Extract the [X, Y] coordinate from the center of the cell holding the provided text.  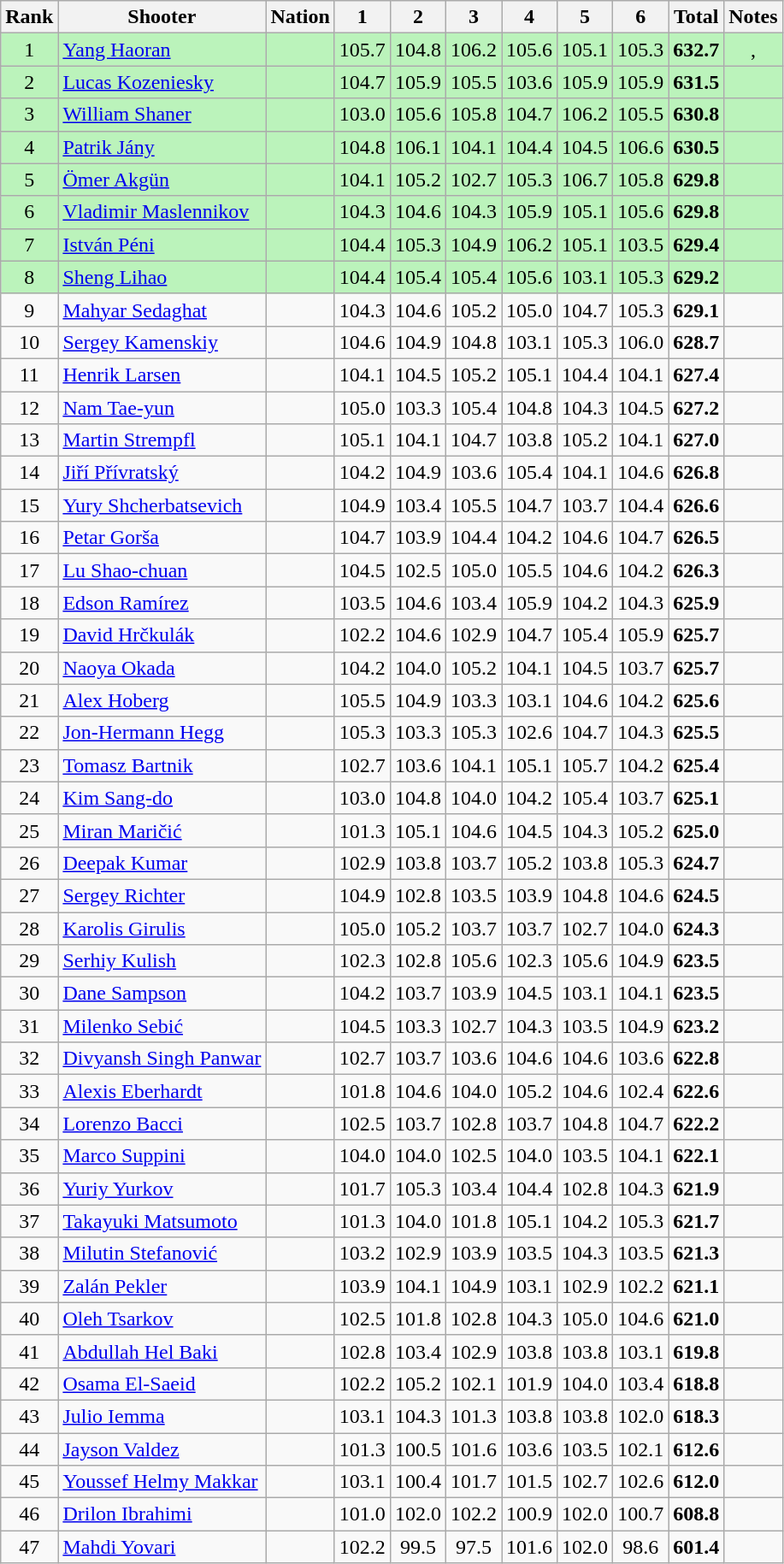
Lu Shao-chuan [162, 570]
8 [29, 277]
Karolis Girulis [162, 928]
100.9 [528, 1514]
Mahdi Yovari [162, 1547]
629.2 [696, 277]
16 [29, 538]
Drilon Ibrahimi [162, 1514]
29 [29, 961]
35 [29, 1156]
100.5 [417, 1449]
624.5 [696, 895]
31 [29, 1026]
38 [29, 1254]
Alex Hoberg [162, 700]
624.7 [696, 863]
33 [29, 1091]
Miran Maričić [162, 830]
17 [29, 570]
625.4 [696, 765]
Osama El-Saeid [162, 1384]
601.4 [696, 1547]
20 [29, 668]
622.6 [696, 1091]
Jon-Hermann Hegg [162, 733]
Deepak Kumar [162, 863]
Edson Ramírez [162, 603]
9 [29, 310]
627.2 [696, 408]
Marco Suppini [162, 1156]
621.3 [696, 1254]
13 [29, 440]
Sheng Lihao [162, 277]
Vladimir Maslennikov [162, 212]
612.6 [696, 1449]
Jiří Přívratský [162, 473]
István Péni [162, 245]
45 [29, 1482]
19 [29, 635]
99.5 [417, 1547]
Notes [753, 17]
627.4 [696, 375]
Divyansh Singh Panwar [162, 1059]
15 [29, 505]
625.5 [696, 733]
621.9 [696, 1189]
630.8 [696, 115]
625.6 [696, 700]
21 [29, 700]
629.4 [696, 245]
39 [29, 1286]
101.0 [363, 1514]
44 [29, 1449]
37 [29, 1221]
Sergey Richter [162, 895]
Takayuki Matsumoto [162, 1221]
Shooter [162, 17]
612.0 [696, 1482]
100.4 [417, 1482]
631.5 [696, 82]
Martin Strempfl [162, 440]
625.9 [696, 603]
23 [29, 765]
, [753, 50]
Lorenzo Bacci [162, 1124]
622.1 [696, 1156]
34 [29, 1124]
David Hrčkulák [162, 635]
102.4 [641, 1091]
26 [29, 863]
10 [29, 342]
Yury Shcherbatsevich [162, 505]
24 [29, 798]
Henrik Larsen [162, 375]
632.7 [696, 50]
621.0 [696, 1319]
42 [29, 1384]
43 [29, 1416]
626.3 [696, 570]
622.2 [696, 1124]
608.8 [696, 1514]
626.5 [696, 538]
Serhiy Kulish [162, 961]
100.7 [641, 1514]
Oleh Tsarkov [162, 1319]
Sergey Kamenskiy [162, 342]
618.8 [696, 1384]
Yuriy Yurkov [162, 1189]
36 [29, 1189]
628.7 [696, 342]
Abdullah Hel Baki [162, 1351]
28 [29, 928]
106.7 [585, 180]
Milenko Sebić [162, 1026]
Lucas Kozeniesky [162, 82]
101.5 [528, 1482]
623.2 [696, 1026]
Tomasz Bartnik [162, 765]
629.1 [696, 310]
621.7 [696, 1221]
Rank [29, 17]
30 [29, 994]
Dane Sampson [162, 994]
Yang Haoran [162, 50]
32 [29, 1059]
Jayson Valdez [162, 1449]
Ömer Akgün [162, 180]
Milutin Stefanović [162, 1254]
7 [29, 245]
46 [29, 1514]
624.3 [696, 928]
98.6 [641, 1547]
Nation [300, 17]
625.1 [696, 798]
630.5 [696, 147]
Kim Sang-do [162, 798]
47 [29, 1547]
14 [29, 473]
627.0 [696, 440]
101.9 [528, 1384]
18 [29, 603]
Total [696, 17]
27 [29, 895]
40 [29, 1319]
625.0 [696, 830]
106.1 [417, 147]
Julio Iemma [162, 1416]
Patrik Jány [162, 147]
97.5 [474, 1547]
106.6 [641, 147]
621.1 [696, 1286]
619.8 [696, 1351]
103.2 [363, 1254]
618.3 [696, 1416]
Petar Gorša [162, 538]
22 [29, 733]
11 [29, 375]
12 [29, 408]
Mahyar Sedaghat [162, 310]
Nam Tae-yun [162, 408]
Alexis Eberhardt [162, 1091]
626.8 [696, 473]
622.8 [696, 1059]
626.6 [696, 505]
Naoya Okada [162, 668]
106.0 [641, 342]
William Shaner [162, 115]
Zalán Pekler [162, 1286]
25 [29, 830]
Youssef Helmy Makkar [162, 1482]
41 [29, 1351]
